Return the (x, y) coordinate for the center point of the cell that contains the specified text.  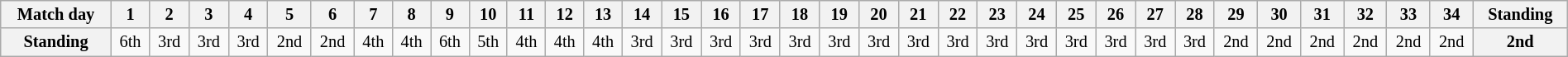
9 (450, 14)
34 (1451, 14)
16 (721, 14)
14 (642, 14)
28 (1195, 14)
21 (918, 14)
10 (488, 14)
4 (248, 14)
30 (1279, 14)
29 (1236, 14)
23 (997, 14)
19 (839, 14)
2 (170, 14)
18 (800, 14)
15 (681, 14)
12 (565, 14)
27 (1155, 14)
32 (1365, 14)
17 (760, 14)
11 (526, 14)
26 (1116, 14)
20 (879, 14)
13 (603, 14)
1 (130, 14)
3 (208, 14)
22 (958, 14)
33 (1408, 14)
25 (1076, 14)
8 (411, 14)
6 (332, 14)
24 (1037, 14)
7 (373, 14)
Match day (56, 14)
31 (1322, 14)
5 (289, 14)
5th (488, 42)
